Search for the cell housing the specified text and yield its [X, Y] center coordinate. 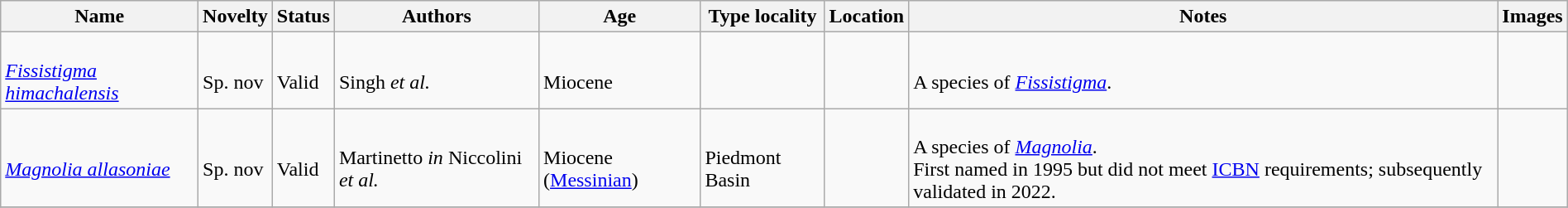
Type locality [762, 17]
Notes [1203, 17]
A species of Fissistigma. [1203, 70]
Name [99, 17]
Magnolia allasoniae [99, 157]
Images [1532, 17]
Authors [437, 17]
Singh et al. [437, 70]
Novelty [236, 17]
Miocene [620, 70]
Location [867, 17]
Fissistigma himachalensis [99, 70]
A species of Magnolia. First named in 1995 but did not meet ICBN requirements; subsequently validated in 2022. [1203, 157]
Miocene (Messinian) [620, 157]
Age [620, 17]
Status [303, 17]
Martinetto in Niccolini et al. [437, 157]
Piedmont Basin [762, 157]
